Identify which cell holds the provided text, then report its [x, y] central coordinate. 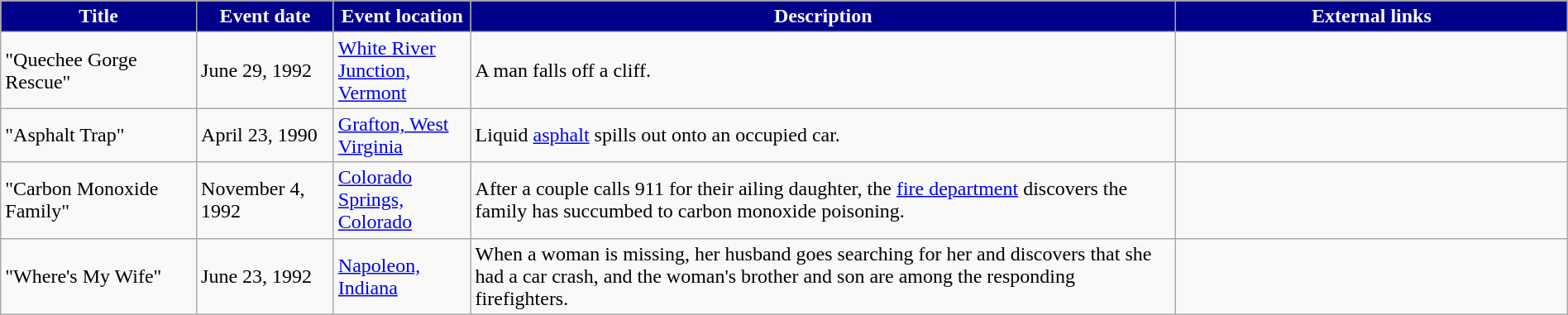
"Where's My Wife" [99, 276]
"Carbon Monoxide Family" [99, 200]
White River Junction, Vermont [402, 70]
Liquid asphalt spills out onto an occupied car. [824, 136]
A man falls off a cliff. [824, 70]
"Quechee Gorge Rescue" [99, 70]
June 29, 1992 [265, 70]
Title [99, 17]
Grafton, West Virginia [402, 136]
After a couple calls 911 for their ailing daughter, the fire department discovers the family has succumbed to carbon monoxide poisoning. [824, 200]
Event location [402, 17]
April 23, 1990 [265, 136]
Napoleon, Indiana [402, 276]
Event date [265, 17]
November 4, 1992 [265, 200]
Colorado Springs, Colorado [402, 200]
Description [824, 17]
"Asphalt Trap" [99, 136]
June 23, 1992 [265, 276]
External links [1372, 17]
